Scan for the cell matching the given text and deliver its [X, Y] coordinate at center. 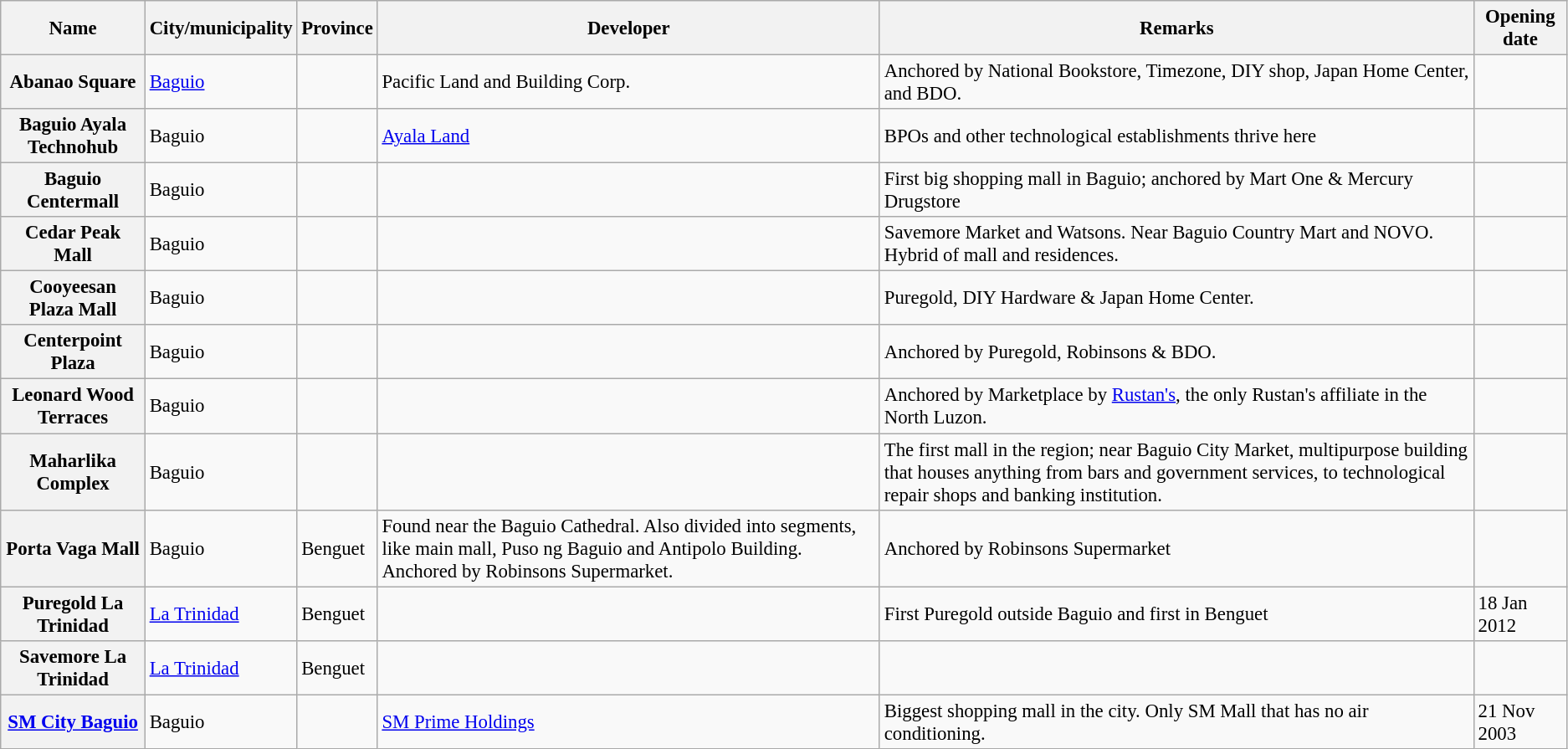
Baguio Ayala Technohub [74, 136]
Anchored by Marketplace by Rustan's, the only Rustan's affiliate in the North Luzon. [1176, 407]
Opening date [1519, 28]
Remarks [1176, 28]
Centerpoint Plaza [74, 351]
Puregold La Trinidad [74, 614]
Province [337, 28]
Pacific Land and Building Corp. [628, 82]
Savemore Market and Watsons. Near Baguio Country Mart and NOVO. Hybrid of mall and residences. [1176, 244]
Baguio Centermall [74, 191]
Anchored by Puregold, Robinsons & BDO. [1176, 351]
Maharlika Complex [74, 472]
Abanao Square [74, 82]
Name [74, 28]
Developer [628, 28]
18 Jan 2012 [1519, 614]
City/municipality [221, 28]
Leonard Wood Terraces [74, 407]
Biggest shopping mall in the city. Only SM Mall that has no air conditioning. [1176, 721]
Cedar Peak Mall [74, 244]
First big shopping mall in Baguio; anchored by Mart One & Mercury Drugstore [1176, 191]
Anchored by Robinsons Supermarket [1176, 548]
Ayala Land [628, 136]
BPOs and other technological establishments thrive here [1176, 136]
Savemore La Trinidad [74, 668]
21 Nov 2003 [1519, 721]
Found near the Baguio Cathedral. Also divided into segments, like main mall, Puso ng Baguio and Antipolo Building. Anchored by Robinsons Supermarket. [628, 548]
Puregold, DIY Hardware & Japan Home Center. [1176, 298]
SM City Baguio [74, 721]
Porta Vaga Mall [74, 548]
SM Prime Holdings [628, 721]
Cooyeesan Plaza Mall [74, 298]
First Puregold outside Baguio and first in Benguet [1176, 614]
Anchored by National Bookstore, Timezone, DIY shop, Japan Home Center, and BDO. [1176, 82]
